Return [X, Y] of the center of cell containing provided text 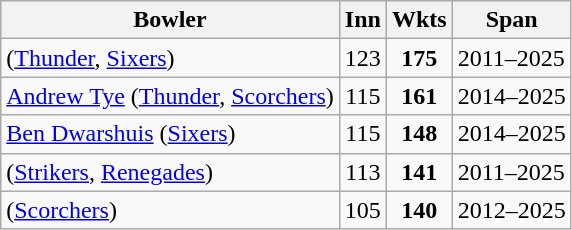
Span [512, 20]
(Strikers, Renegades) [170, 172]
Andrew Tye (Thunder, Scorchers) [170, 96]
(Thunder, Sixers) [170, 58]
141 [419, 172]
161 [419, 96]
113 [362, 172]
(Scorchers) [170, 210]
Bowler [170, 20]
140 [419, 210]
105 [362, 210]
Wkts [419, 20]
123 [362, 58]
175 [419, 58]
Ben Dwarshuis (Sixers) [170, 134]
2012–2025 [512, 210]
148 [419, 134]
Inn [362, 20]
